Determine the (x, y) coordinate at the center of the cell enclosing the given text.  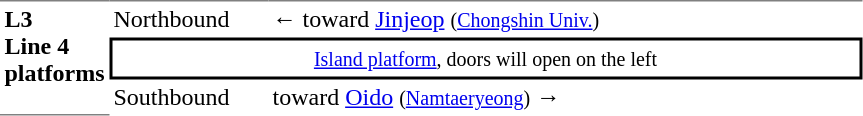
Island platform, doors will open on the left (486, 59)
L3Line 4 platforms (54, 58)
Southbound (188, 98)
Northbound (188, 19)
← toward Jinjeop (Chongshin Univ.) (565, 19)
toward Oido (Namtaeryeong) → (565, 98)
